Detect which cell encompasses the target text, then output its [x, y] center coordinate. 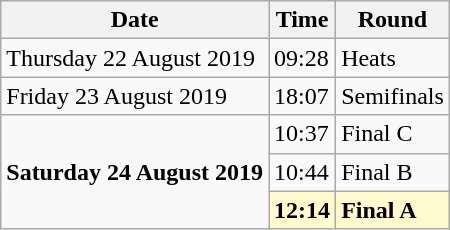
Thursday 22 August 2019 [135, 58]
Date [135, 20]
Saturday 24 August 2019 [135, 172]
18:07 [302, 96]
Final A [393, 210]
Time [302, 20]
Friday 23 August 2019 [135, 96]
Heats [393, 58]
Round [393, 20]
Final B [393, 172]
Final C [393, 134]
10:37 [302, 134]
10:44 [302, 172]
Semifinals [393, 96]
12:14 [302, 210]
09:28 [302, 58]
